Provide the [x, y] coordinate of the cell's center where the given text is located.  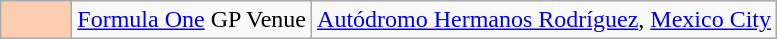
Formula One GP Venue [192, 20]
Autódromo Hermanos Rodríguez, Mexico City [544, 20]
